Capture the cell that displays the provided text and extract its (x, y) central coordinate. 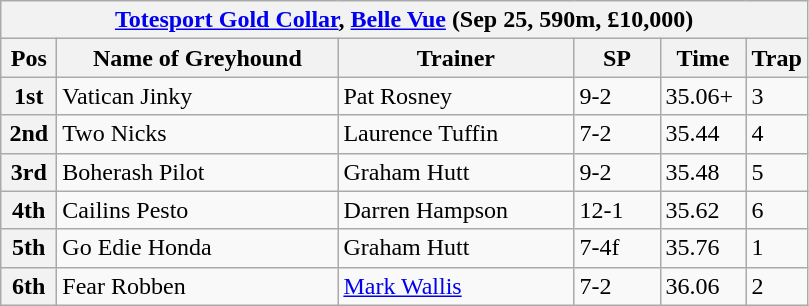
Two Nicks (198, 134)
1 (776, 248)
Boherash Pilot (198, 172)
4th (29, 210)
Darren Hampson (456, 210)
Go Edie Honda (198, 248)
Name of Greyhound (198, 58)
Time (703, 58)
3 (776, 96)
Pat Rosney (456, 96)
35.44 (703, 134)
Fear Robben (198, 286)
Totesport Gold Collar, Belle Vue (Sep 25, 590m, £10,000) (404, 20)
4 (776, 134)
35.48 (703, 172)
Cailins Pesto (198, 210)
6th (29, 286)
6 (776, 210)
Trainer (456, 58)
35.76 (703, 248)
Laurence Tuffin (456, 134)
35.06+ (703, 96)
2 (776, 286)
SP (617, 58)
1st (29, 96)
5 (776, 172)
5th (29, 248)
Trap (776, 58)
Vatican Jinky (198, 96)
36.06 (703, 286)
3rd (29, 172)
2nd (29, 134)
7-4f (617, 248)
12-1 (617, 210)
35.62 (703, 210)
Pos (29, 58)
Mark Wallis (456, 286)
